Find where the given text appears and provide that cell's center as [X, Y] coordinate. 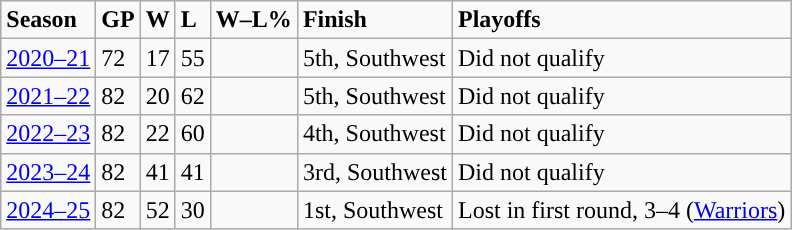
30 [192, 210]
Finish [374, 20]
22 [158, 134]
2022–23 [48, 134]
Playoffs [621, 20]
W [158, 20]
55 [192, 58]
17 [158, 58]
20 [158, 96]
2024–25 [48, 210]
60 [192, 134]
Lost in first round, 3–4 (Warriors) [621, 210]
Season [48, 20]
2023–24 [48, 172]
52 [158, 210]
GP [118, 20]
2020–21 [48, 58]
W–L% [254, 20]
L [192, 20]
3rd, Southwest [374, 172]
62 [192, 96]
4th, Southwest [374, 134]
72 [118, 58]
1st, Southwest [374, 210]
2021–22 [48, 96]
